Provide the [x, y] coordinate of the cell's center where the given text is located.  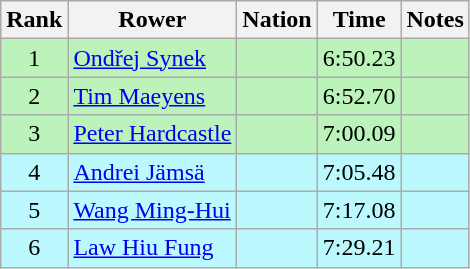
Rank [34, 20]
Notes [435, 20]
3 [34, 134]
7:00.09 [359, 134]
7:17.08 [359, 210]
1 [34, 58]
4 [34, 172]
6 [34, 248]
Peter Hardcastle [152, 134]
2 [34, 96]
Ondřej Synek [152, 58]
6:50.23 [359, 58]
Andrei Jämsä [152, 172]
Time [359, 20]
7:05.48 [359, 172]
Wang Ming-Hui [152, 210]
5 [34, 210]
Law Hiu Fung [152, 248]
Tim Maeyens [152, 96]
7:29.21 [359, 248]
6:52.70 [359, 96]
Rower [152, 20]
Nation [277, 20]
